Capture the cell that displays the provided text and extract its (X, Y) central coordinate. 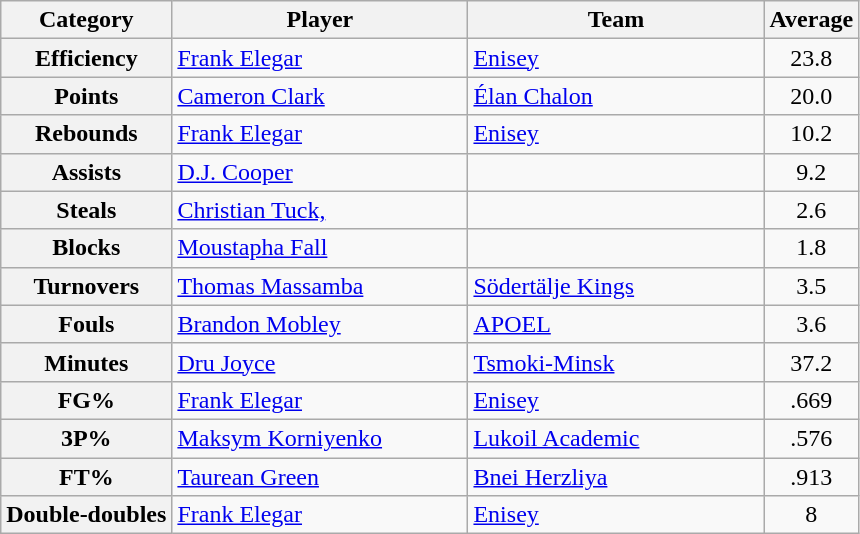
20.0 (812, 96)
2.6 (812, 210)
Lukoil Academic (616, 438)
Team (616, 20)
Élan Chalon (616, 96)
37.2 (812, 362)
9.2 (812, 172)
1.8 (812, 248)
Dru Joyce (320, 362)
8 (812, 515)
Fouls (86, 324)
Double-doubles (86, 515)
Södertälje Kings (616, 286)
APOEL (616, 324)
.669 (812, 400)
Minutes (86, 362)
.913 (812, 477)
3.6 (812, 324)
Average (812, 20)
Steals (86, 210)
23.8 (812, 58)
3.5 (812, 286)
Tsmoki-Minsk (616, 362)
FT% (86, 477)
Assists (86, 172)
FG% (86, 400)
Bnei Herzliya (616, 477)
Points (86, 96)
Maksym Korniyenko (320, 438)
Cameron Clark (320, 96)
Christian Tuck, (320, 210)
3P% (86, 438)
Player (320, 20)
D.J. Cooper (320, 172)
Blocks (86, 248)
Moustapha Fall (320, 248)
Taurean Green (320, 477)
Rebounds (86, 134)
Turnovers (86, 286)
Category (86, 20)
Brandon Mobley (320, 324)
10.2 (812, 134)
Efficiency (86, 58)
Thomas Massamba (320, 286)
.576 (812, 438)
